Capture the cell that displays the provided text and extract its (x, y) central coordinate. 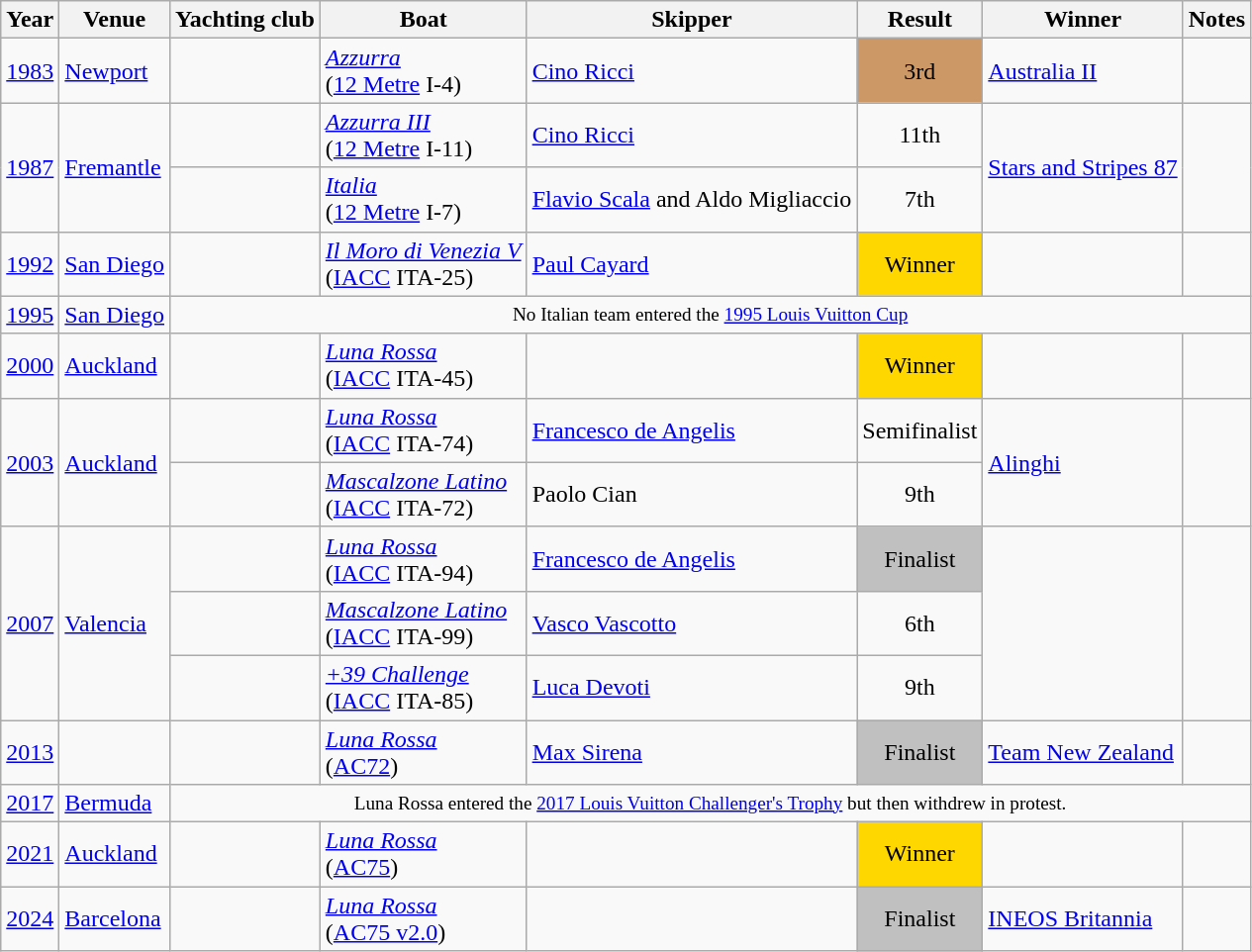
Result (920, 20)
Luna Rossa(IACC ITA-45) (424, 366)
2024 (30, 918)
Luna Rossa(AC75 v2.0) (424, 918)
Year (30, 20)
Paolo Cian (692, 495)
Skipper (692, 20)
7th (920, 200)
Mascalzone Latino(IACC ITA-72) (424, 495)
1995 (30, 315)
Luna Rossa(AC75) (424, 855)
Il Moro di Venezia V(IACC ITA-25) (424, 263)
Paul Cayard (692, 263)
6th (920, 623)
2000 (30, 366)
3rd (920, 71)
Australia II (1083, 71)
2017 (30, 804)
Newport (115, 71)
Mascalzone Latino(IACC ITA-99) (424, 623)
Semifinalist (920, 429)
2021 (30, 855)
Azzurra(12 Metre I-4) (424, 71)
Alinghi (1083, 462)
Venue (115, 20)
Barcelona (115, 918)
INEOS Britannia (1083, 918)
Italia(12 Metre I-7) (424, 200)
No Italian team entered the 1995 Louis Vuitton Cup (711, 315)
2013 (30, 752)
Flavio Scala and Aldo Migliaccio (692, 200)
Valencia (115, 623)
Team New Zealand (1083, 752)
Luna Rossa(IACC ITA-94) (424, 558)
1992 (30, 263)
2007 (30, 623)
+39 Challenge(IACC ITA-85) (424, 687)
Luna Rossa entered the 2017 Louis Vuitton Challenger's Trophy but then withdrew in protest. (711, 804)
2003 (30, 462)
Luna Rossa(AC72) (424, 752)
Luca Devoti (692, 687)
11th (920, 135)
1987 (30, 167)
Yachting club (245, 20)
Max Sirena (692, 752)
1983 (30, 71)
Azzurra III(12 Metre I-11) (424, 135)
Bermuda (115, 804)
Stars and Stripes 87 (1083, 167)
Notes (1216, 20)
Luna Rossa(IACC ITA-74) (424, 429)
Boat (424, 20)
Vasco Vascotto (692, 623)
Fremantle (115, 167)
